From the cell containing the given text, extract its center point as [X, Y] coordinate. 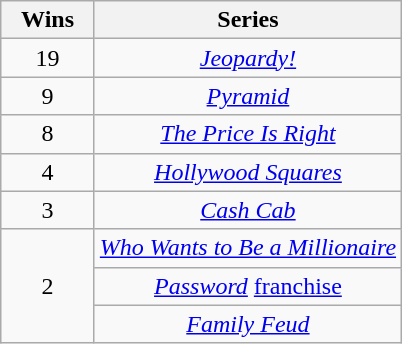
3 [48, 210]
Series [248, 20]
Who Wants to Be a Millionaire [248, 248]
2 [48, 286]
Jeopardy! [248, 58]
19 [48, 58]
Password franchise [248, 286]
8 [48, 134]
Pyramid [248, 96]
Family Feud [248, 324]
4 [48, 172]
Wins [48, 20]
9 [48, 96]
Hollywood Squares [248, 172]
Cash Cab [248, 210]
The Price Is Right [248, 134]
